Scan for the cell matching the given text and deliver its (x, y) coordinate at center. 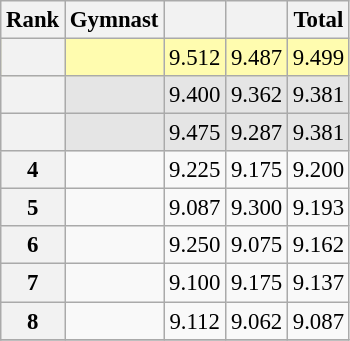
9.225 (195, 170)
6 (33, 245)
4 (33, 170)
9.300 (257, 208)
9.062 (257, 321)
8 (33, 321)
9.400 (195, 95)
Rank (33, 20)
9.075 (257, 245)
9.250 (195, 245)
9.475 (195, 133)
9.193 (318, 208)
7 (33, 283)
5 (33, 208)
9.487 (257, 58)
9.162 (318, 245)
Total (318, 20)
9.512 (195, 58)
9.100 (195, 283)
9.137 (318, 283)
9.499 (318, 58)
9.112 (195, 321)
Gymnast (114, 20)
9.287 (257, 133)
9.362 (257, 95)
9.200 (318, 170)
